Identify which cell holds the provided text, then report its [x, y] central coordinate. 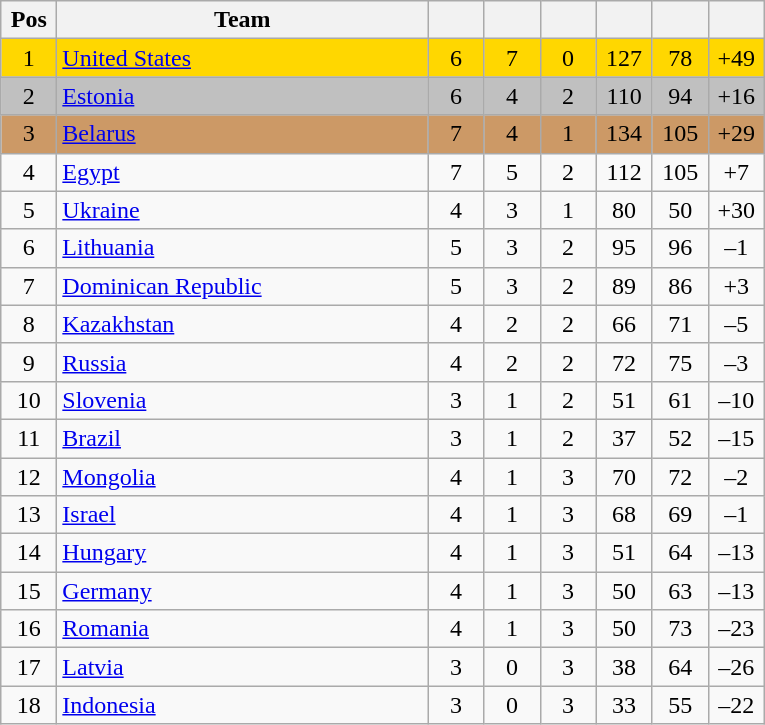
10 [29, 400]
Kazakhstan [242, 324]
Germany [242, 591]
Pos [29, 20]
86 [680, 286]
112 [624, 172]
127 [624, 58]
16 [29, 629]
–5 [736, 324]
Hungary [242, 553]
United States [242, 58]
+3 [736, 286]
68 [624, 515]
Slovenia [242, 400]
15 [29, 591]
134 [624, 134]
Mongolia [242, 477]
+29 [736, 134]
69 [680, 515]
78 [680, 58]
Israel [242, 515]
+49 [736, 58]
–26 [736, 667]
–2 [736, 477]
63 [680, 591]
52 [680, 438]
17 [29, 667]
33 [624, 705]
89 [624, 286]
12 [29, 477]
55 [680, 705]
Ukraine [242, 210]
110 [624, 96]
Egypt [242, 172]
–22 [736, 705]
–3 [736, 362]
38 [624, 667]
+16 [736, 96]
9 [29, 362]
–23 [736, 629]
Dominican Republic [242, 286]
–15 [736, 438]
95 [624, 248]
94 [680, 96]
+7 [736, 172]
Indonesia [242, 705]
75 [680, 362]
18 [29, 705]
Team [242, 20]
70 [624, 477]
Estonia [242, 96]
8 [29, 324]
Romania [242, 629]
61 [680, 400]
Latvia [242, 667]
Russia [242, 362]
13 [29, 515]
Brazil [242, 438]
71 [680, 324]
Lithuania [242, 248]
96 [680, 248]
80 [624, 210]
11 [29, 438]
14 [29, 553]
+30 [736, 210]
–10 [736, 400]
Belarus [242, 134]
66 [624, 324]
73 [680, 629]
37 [624, 438]
